Extract the [x, y] coordinate from the center of the cell holding the provided text.  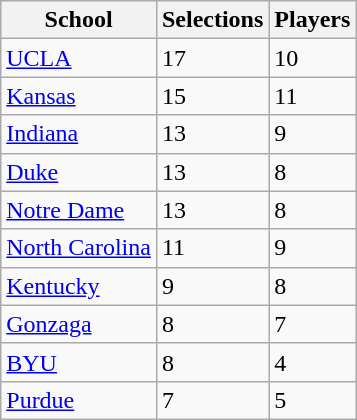
School [79, 20]
Purdue [79, 400]
Notre Dame [79, 210]
Players [312, 20]
10 [312, 58]
Indiana [79, 134]
Selections [212, 20]
Gonzaga [79, 324]
4 [312, 362]
Kentucky [79, 286]
Kansas [79, 96]
17 [212, 58]
UCLA [79, 58]
North Carolina [79, 248]
15 [212, 96]
5 [312, 400]
BYU [79, 362]
Duke [79, 172]
